Locate the cell with the specified text and output its [X, Y] center coordinate. 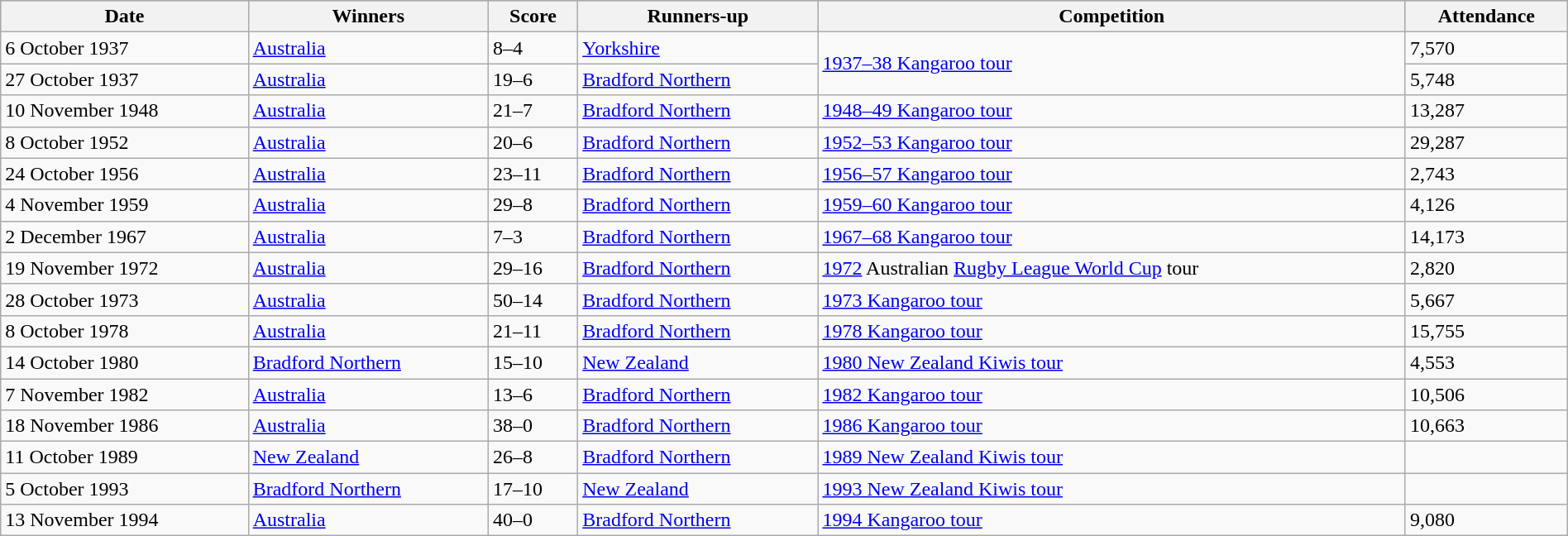
1972 Australian Rugby League World Cup tour [1111, 268]
1959–60 Kangaroo tour [1111, 205]
21–11 [533, 331]
4,553 [1486, 362]
8 October 1978 [124, 331]
15–10 [533, 362]
4 November 1959 [124, 205]
1994 Kangaroo tour [1111, 520]
7 November 1982 [124, 395]
1956–57 Kangaroo tour [1111, 174]
9,080 [1486, 520]
1989 New Zealand Kiwis tour [1111, 457]
5 October 1993 [124, 489]
10 November 1948 [124, 111]
17–10 [533, 489]
1986 Kangaroo tour [1111, 426]
28 October 1973 [124, 299]
13,287 [1486, 111]
5,748 [1486, 79]
1952–53 Kangaroo tour [1111, 142]
14,173 [1486, 237]
19 November 1972 [124, 268]
Date [124, 17]
27 October 1937 [124, 79]
29,287 [1486, 142]
29–8 [533, 205]
14 October 1980 [124, 362]
Yorkshire [698, 48]
13 November 1994 [124, 520]
1973 Kangaroo tour [1111, 299]
Winners [368, 17]
5,667 [1486, 299]
7,570 [1486, 48]
Attendance [1486, 17]
19–6 [533, 79]
Score [533, 17]
6 October 1937 [124, 48]
50–14 [533, 299]
24 October 1956 [124, 174]
11 October 1989 [124, 457]
1978 Kangaroo tour [1111, 331]
20–6 [533, 142]
1982 Kangaroo tour [1111, 395]
15,755 [1486, 331]
Competition [1111, 17]
1993 New Zealand Kiwis tour [1111, 489]
4,126 [1486, 205]
8 October 1952 [124, 142]
8–4 [533, 48]
Runners-up [698, 17]
1967–68 Kangaroo tour [1111, 237]
26–8 [533, 457]
38–0 [533, 426]
29–16 [533, 268]
21–7 [533, 111]
23–11 [533, 174]
40–0 [533, 520]
7–3 [533, 237]
10,506 [1486, 395]
1980 New Zealand Kiwis tour [1111, 362]
10,663 [1486, 426]
2,820 [1486, 268]
13–6 [533, 395]
18 November 1986 [124, 426]
1937–38 Kangaroo tour [1111, 64]
1948–49 Kangaroo tour [1111, 111]
2 December 1967 [124, 237]
2,743 [1486, 174]
